Capture the cell that displays the provided text and extract its [x, y] central coordinate. 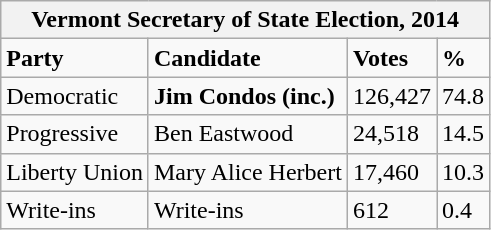
Candidate [248, 58]
0.4 [462, 210]
612 [392, 210]
Votes [392, 58]
10.3 [462, 172]
17,460 [392, 172]
% [462, 58]
Democratic [75, 96]
Ben Eastwood [248, 134]
Vermont Secretary of State Election, 2014 [246, 20]
126,427 [392, 96]
Jim Condos (inc.) [248, 96]
Party [75, 58]
Progressive [75, 134]
74.8 [462, 96]
24,518 [392, 134]
Liberty Union [75, 172]
14.5 [462, 134]
Mary Alice Herbert [248, 172]
